For the text-containing cell, return its midpoint in [x, y] coordinate format. 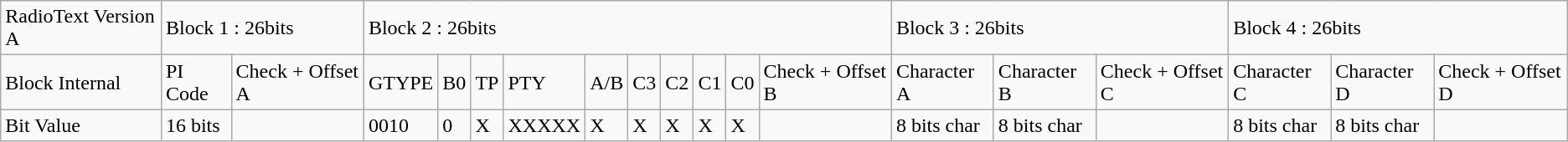
Character A [942, 82]
Check + Offset A [297, 82]
Check + Offset D [1501, 82]
C1 [710, 82]
C3 [645, 82]
Check + Offset B [825, 82]
Character B [1044, 82]
C2 [677, 82]
Block 4 : 26bits [1399, 28]
Block Internal [81, 82]
GTYPE [400, 82]
PI Code [196, 82]
A/B [606, 82]
RadioText Version A [81, 28]
Block 3 : 26bits [1060, 28]
XXXXX [544, 125]
0010 [400, 125]
TP [487, 82]
Bit Value [81, 125]
PTY [544, 82]
C0 [742, 82]
Check + Offset C [1162, 82]
Block 1 : 26bits [262, 28]
Character C [1280, 82]
0 [454, 125]
Character D [1382, 82]
Block 2 : 26bits [627, 28]
B0 [454, 82]
16 bits [196, 125]
